Detect which cell encompasses the target text, then output its [x, y] center coordinate. 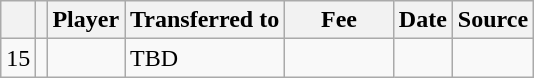
Source [492, 20]
Transferred to [205, 20]
15 [18, 58]
Date [422, 20]
Fee [340, 20]
TBD [205, 58]
Player [86, 20]
